From the cell containing the given text, extract its center point as (X, Y) coordinate. 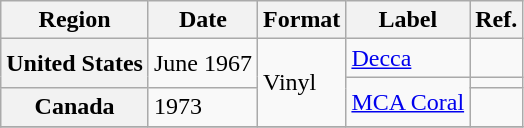
Decca (408, 58)
Format (302, 20)
Label (408, 20)
Date (202, 20)
1973 (202, 107)
Vinyl (302, 82)
Ref. (496, 20)
Canada (75, 107)
Region (75, 20)
United States (75, 64)
MCA Coral (408, 102)
June 1967 (202, 64)
